Extract the [x, y] coordinate from the center of the cell holding the provided text.  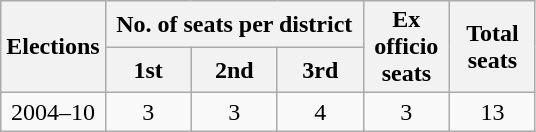
3rd [320, 70]
Elections [53, 47]
13 [492, 112]
Ex officio seats [406, 47]
4 [320, 112]
2004–10 [53, 112]
No. of seats per district [234, 24]
1st [148, 70]
Total seats [492, 47]
2nd [234, 70]
